Capture the cell that displays the provided text and extract its (x, y) central coordinate. 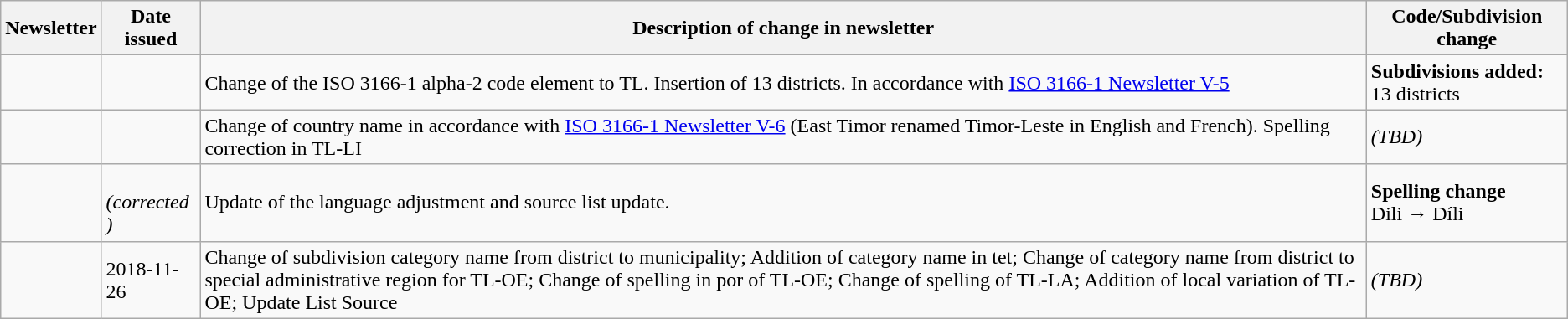
(corrected ) (151, 203)
2018-11-26 (151, 280)
Date issued (151, 28)
Description of change in newsletter (783, 28)
Change of the ISO 3166-1 alpha-2 code element to TL. Insertion of 13 districts. In accordance with ISO 3166-1 Newsletter V-5 (783, 82)
Subdivisions added: 13 districts (1467, 82)
Code/Subdivision change (1467, 28)
Newsletter (51, 28)
Spelling change Dili → Díli (1467, 203)
Update of the language adjustment and source list update. (783, 203)
